Pinpoint the cell where the given text exists, returning its (X, Y) midpoint coordinate. 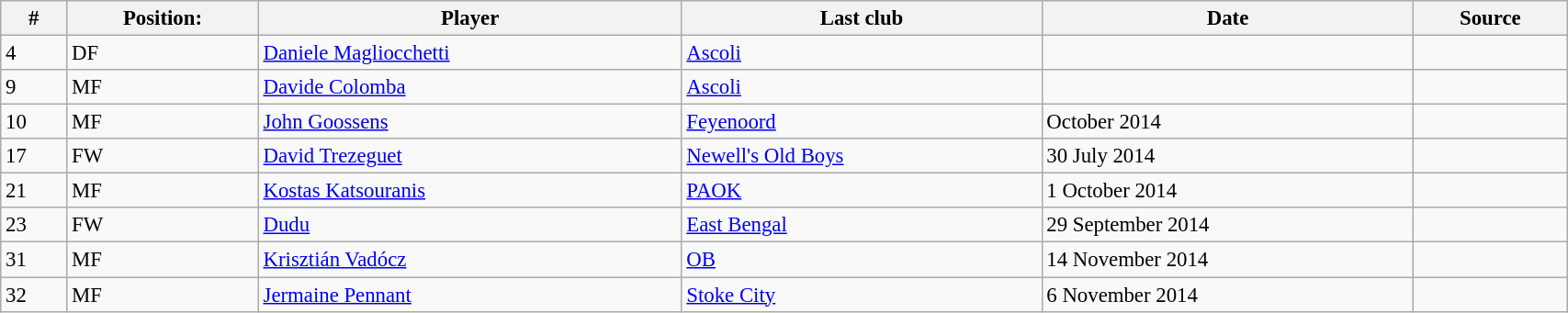
31 (34, 260)
1 October 2014 (1227, 191)
9 (34, 87)
John Goossens (470, 122)
Dudu (470, 225)
23 (34, 225)
Position: (163, 18)
Daniele Magliocchetti (470, 53)
10 (34, 122)
# (34, 18)
Stoke City (862, 295)
Player (470, 18)
30 July 2014 (1227, 156)
Davide Colomba (470, 87)
4 (34, 53)
East Bengal (862, 225)
Krisztián Vadócz (470, 260)
Newell's Old Boys (862, 156)
32 (34, 295)
OB (862, 260)
Feyenoord (862, 122)
PAOK (862, 191)
DF (163, 53)
17 (34, 156)
Kostas Katsouranis (470, 191)
Last club (862, 18)
Date (1227, 18)
29 September 2014 (1227, 225)
6 November 2014 (1227, 295)
Source (1490, 18)
21 (34, 191)
David Trezeguet (470, 156)
October 2014 (1227, 122)
Jermaine Pennant (470, 295)
14 November 2014 (1227, 260)
